Provide the (x, y) coordinate of the cell's center where the given text is located.  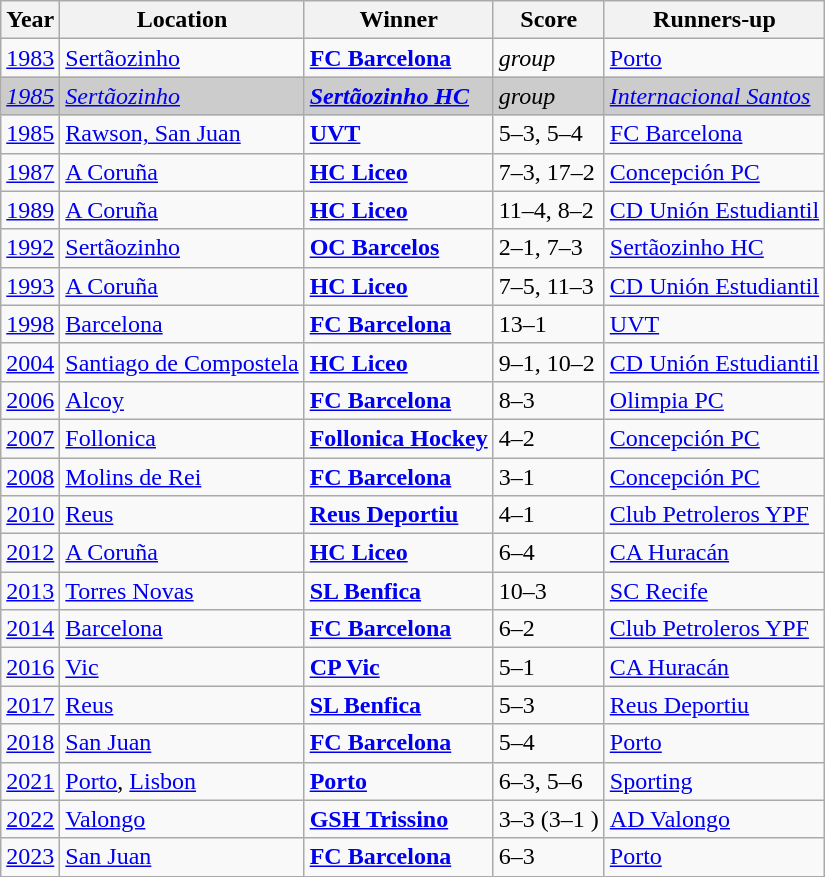
Internacional Santos (714, 96)
5–1 (548, 667)
13–1 (548, 324)
1992 (30, 248)
9–1, 10–2 (548, 362)
1983 (30, 58)
1987 (30, 172)
2023 (30, 857)
2016 (30, 667)
2017 (30, 705)
CP Vic (398, 667)
Follonica (182, 438)
Winner (398, 20)
11–4, 8–2 (548, 210)
2–1, 7–3 (548, 248)
5–4 (548, 743)
3–3 (3–1 ) (548, 819)
AD Valongo (714, 819)
OC Barcelos (398, 248)
Follonica Hockey (398, 438)
1998 (30, 324)
3–1 (548, 477)
5–3 (548, 705)
1993 (30, 286)
Score (548, 20)
Alcoy (182, 400)
2010 (30, 515)
2006 (30, 400)
Olimpia PC (714, 400)
8–3 (548, 400)
2014 (30, 629)
2022 (30, 819)
SC Recife (714, 591)
4–1 (548, 515)
Year (30, 20)
6–4 (548, 553)
2012 (30, 553)
Sporting (714, 781)
Porto, Lisbon (182, 781)
7–5, 11–3 (548, 286)
10–3 (548, 591)
Rawson, San Juan (182, 134)
Torres Novas (182, 591)
6–3, 5–6 (548, 781)
Molins de Rei (182, 477)
Valongo (182, 819)
2004 (30, 362)
1989 (30, 210)
Runners-up (714, 20)
Vic (182, 667)
2021 (30, 781)
GSH Trissino (398, 819)
Santiago de Compostela (182, 362)
6–3 (548, 857)
2018 (30, 743)
6–2 (548, 629)
7–3, 17–2 (548, 172)
2007 (30, 438)
2013 (30, 591)
Location (182, 20)
4–2 (548, 438)
5–3, 5–4 (548, 134)
2008 (30, 477)
